Identify which cell holds the provided text, then report its [X, Y] central coordinate. 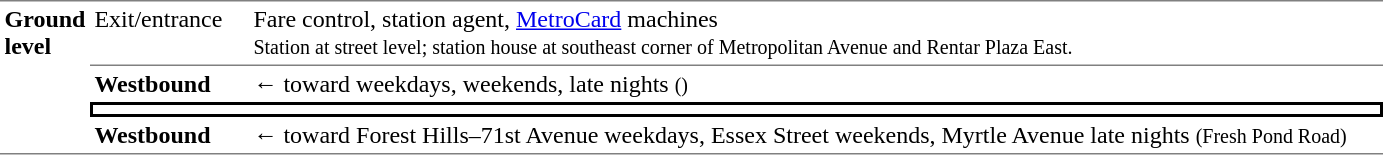
← toward Forest Hills–71st Avenue weekdays, Essex Street weekends, Myrtle Avenue late nights (Fresh Pond Road) [816, 136]
Ground level [45, 77]
← toward weekdays, weekends, late nights () [816, 83]
Exit/entrance [170, 32]
